Locate the cell with the specified text and output its (x, y) center coordinate. 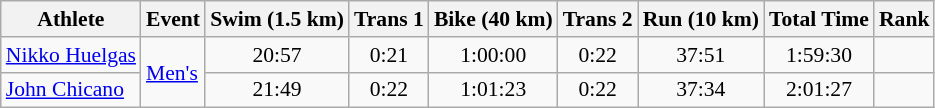
Men's (173, 72)
Trans 2 (598, 19)
0:21 (389, 55)
37:34 (701, 90)
Event (173, 19)
1:00:00 (494, 55)
21:49 (277, 90)
Total Time (819, 19)
Swim (1.5 km) (277, 19)
Bike (40 km) (494, 19)
20:57 (277, 55)
Nikko Huelgas (71, 55)
John Chicano (71, 90)
2:01:27 (819, 90)
Athlete (71, 19)
37:51 (701, 55)
Trans 1 (389, 19)
1:59:30 (819, 55)
Rank (904, 19)
Run (10 km) (701, 19)
1:01:23 (494, 90)
